Return the [X, Y] coordinate for the center point of the cell that contains the specified text.  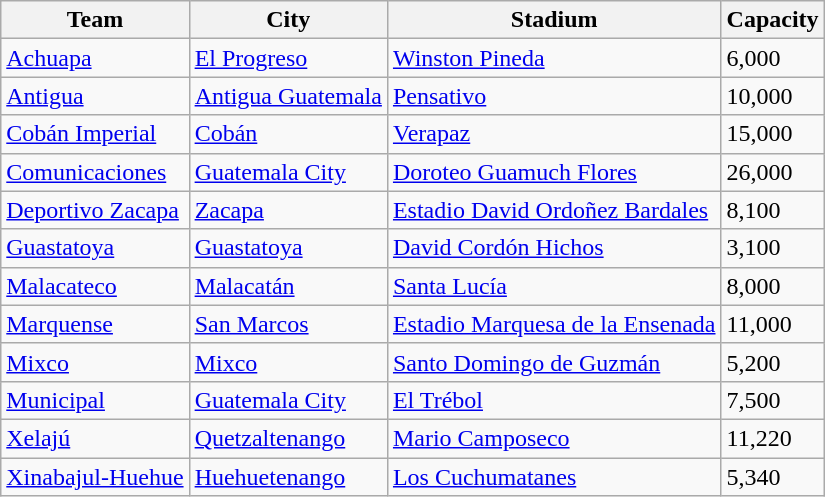
8,100 [772, 210]
Stadium [554, 20]
Malacatán [288, 286]
El Trébol [554, 400]
Comunicaciones [95, 172]
Capacity [772, 20]
Winston Pineda [554, 58]
Pensativo [554, 96]
11,000 [772, 324]
Verapaz [554, 134]
5,200 [772, 362]
Zacapa [288, 210]
Xinabajul-Huehue [95, 477]
City [288, 20]
Quetzaltenango [288, 438]
El Progreso [288, 58]
Marquense [95, 324]
5,340 [772, 477]
Team [95, 20]
Deportivo Zacapa [95, 210]
David Cordón Hichos [554, 248]
Antigua [95, 96]
26,000 [772, 172]
San Marcos [288, 324]
Municipal [95, 400]
11,220 [772, 438]
Huehuetenango [288, 477]
Los Cuchumatanes [554, 477]
Santa Lucía [554, 286]
10,000 [772, 96]
8,000 [772, 286]
Santo Domingo de Guzmán [554, 362]
Xelajú [95, 438]
Cobán [288, 134]
Achuapa [95, 58]
Estadio Marquesa de la Ensenada [554, 324]
Estadio David Ordoñez Bardales [554, 210]
15,000 [772, 134]
Malacateco [95, 286]
Doroteo Guamuch Flores [554, 172]
Cobán Imperial [95, 134]
6,000 [772, 58]
7,500 [772, 400]
3,100 [772, 248]
Antigua Guatemala [288, 96]
Mario Camposeco [554, 438]
